Scan for the cell matching the given text and deliver its [x, y] coordinate at center. 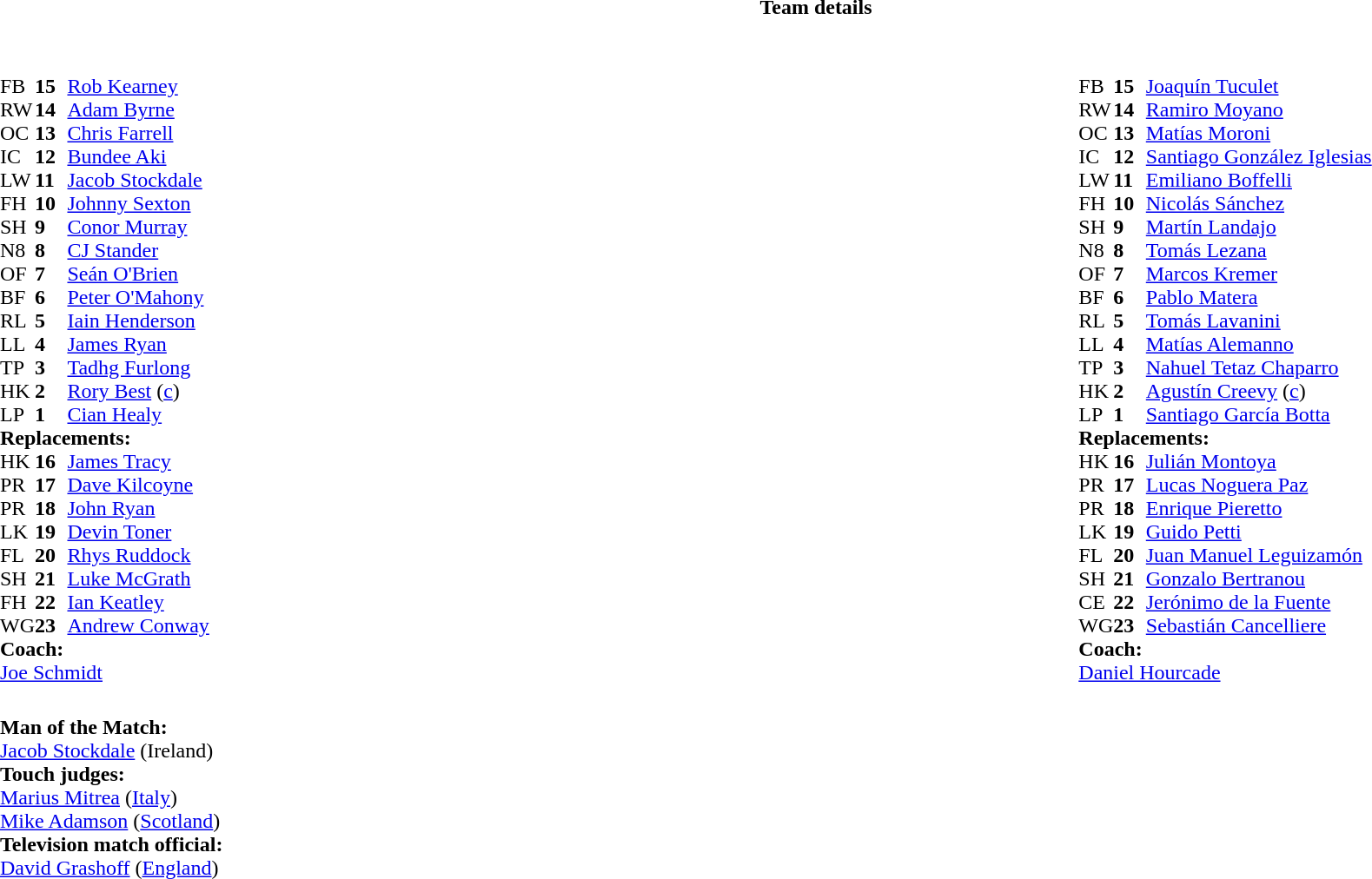
Tomás Lavanini [1259, 321]
Tomás Lezana [1259, 250]
Agustín Creevy (c) [1259, 391]
Rob Kearney [137, 87]
Enrique Pieretto [1259, 509]
Nahuel Tetaz Chaparro [1259, 368]
CE [1096, 603]
Jacob Stockdale [137, 181]
Rhys Ruddock [137, 556]
Lucas Noguera Paz [1259, 485]
Conor Murray [137, 228]
CJ Stander [137, 250]
James Tracy [137, 462]
Guido Petti [1259, 532]
Gonzalo Bertranou [1259, 578]
Matías Alemanno [1259, 344]
Dave Kilcoyne [137, 485]
Santiago García Botta [1259, 415]
John Ryan [137, 509]
Iain Henderson [137, 321]
Johnny Sexton [137, 203]
Pablo Matera [1259, 297]
Adam Byrne [137, 109]
Andrew Conway [137, 625]
Juan Manuel Leguizamón [1259, 556]
Ramiro Moyano [1259, 109]
Julián Montoya [1259, 462]
Marcos Kremer [1259, 274]
Santiago González Iglesias [1259, 156]
Bundee Aki [137, 156]
Sebastián Cancelliere [1259, 625]
Chris Farrell [137, 134]
Devin Toner [137, 532]
Emiliano Boffelli [1259, 181]
Luke McGrath [137, 578]
Jerónimo de la Fuente [1259, 603]
Martín Landajo [1259, 228]
Tadhg Furlong [137, 368]
James Ryan [137, 344]
Daniel Hourcade [1225, 672]
Cian Healy [137, 415]
Joaquín Tuculet [1259, 87]
Joe Schmidt [104, 672]
Peter O'Mahony [137, 297]
Matías Moroni [1259, 134]
Nicolás Sánchez [1259, 203]
Seán O'Brien [137, 274]
Ian Keatley [137, 603]
Rory Best (c) [137, 391]
